Scan for the cell matching the given text and deliver its (X, Y) coordinate at center. 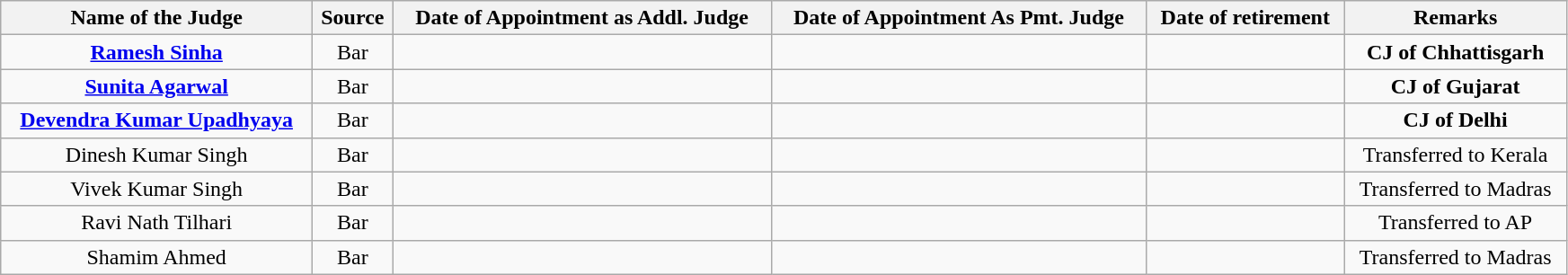
CJ of Delhi (1456, 120)
Ravi Nath Tilhari (156, 223)
Transferred to AP (1456, 223)
Shamim Ahmed (156, 257)
Dinesh Kumar Singh (156, 155)
Source (353, 18)
Name of the Judge (156, 18)
CJ of Chhattisgarh (1456, 52)
Sunita Agarwal (156, 86)
Remarks (1456, 18)
Date of Appointment as Addl. Judge (582, 18)
Ramesh Sinha (156, 52)
Devendra Kumar Upadhyaya (156, 120)
Date of retirement (1245, 18)
Transferred to Kerala (1456, 155)
Vivek Kumar Singh (156, 189)
CJ of Gujarat (1456, 86)
Date of Appointment As Pmt. Judge (959, 18)
